Capture the cell that displays the provided text and extract its (x, y) central coordinate. 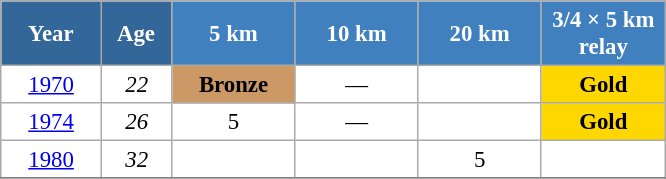
20 km (480, 34)
26 (136, 122)
10 km (356, 34)
1974 (52, 122)
32 (136, 160)
5 km (234, 34)
22 (136, 85)
Bronze (234, 85)
Age (136, 34)
3/4 × 5 km relay (603, 34)
1980 (52, 160)
Year (52, 34)
1970 (52, 85)
